Identify which cell holds the provided text, then report its (X, Y) central coordinate. 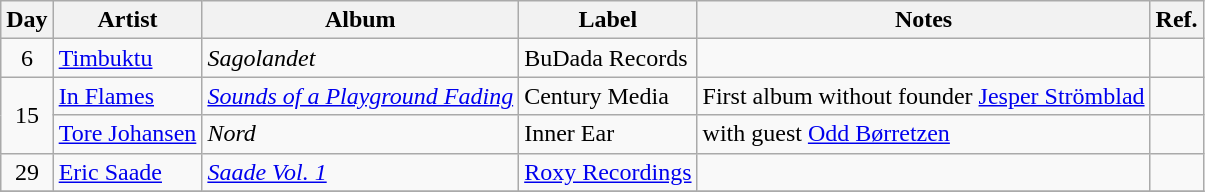
with guest Odd Børretzen (924, 134)
15 (27, 115)
BuDada Records (608, 58)
Timbuktu (128, 58)
Eric Saade (128, 172)
Tore Johansen (128, 134)
Nord (360, 134)
Inner Ear (608, 134)
Label (608, 20)
6 (27, 58)
Saade Vol. 1 (360, 172)
In Flames (128, 96)
Notes (924, 20)
Ref. (1176, 20)
Century Media (608, 96)
Day (27, 20)
29 (27, 172)
Album (360, 20)
Sagolandet (360, 58)
First album without founder Jesper Strömblad (924, 96)
Sounds of a Playground Fading (360, 96)
Artist (128, 20)
Roxy Recordings (608, 172)
